Return the (x, y) coordinate for the center point of the cell that contains the specified text.  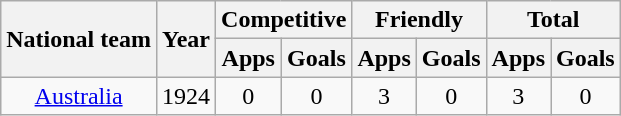
1924 (186, 96)
Australia (79, 96)
Total (553, 20)
Competitive (284, 20)
Friendly (419, 20)
National team (79, 39)
Year (186, 39)
